Search for the cell housing the specified text and yield its [X, Y] center coordinate. 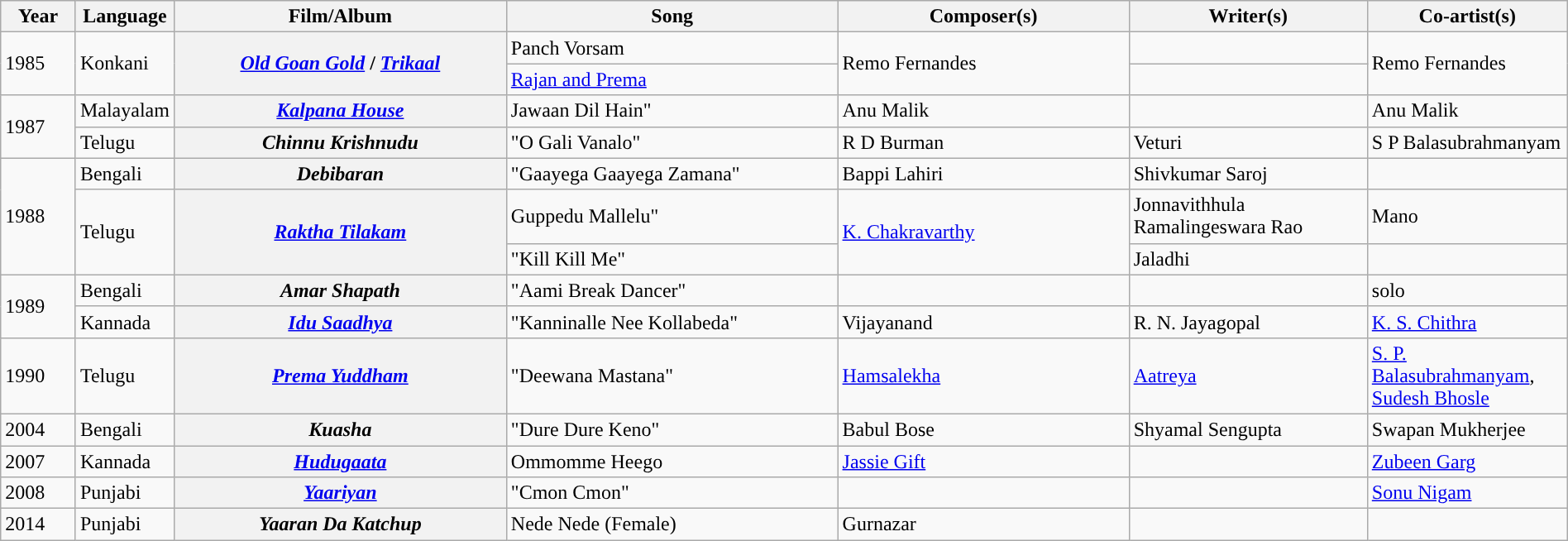
Hamsalekha [983, 376]
Swapan Mukherjee [1467, 429]
"O Gali Vanalo" [672, 142]
Gurnazar [983, 524]
Shyamal Sengupta [1248, 429]
S. P. Balasubrahmanyam, Sudesh Bhosle [1467, 376]
"Deewana Mastana" [672, 376]
Jonnavithhula Ramalingeswara Rao [1248, 217]
Konkani [124, 64]
Raktha Tilakam [340, 232]
Writer(s) [1248, 17]
Mano [1467, 217]
2007 [38, 461]
Zubeen Garg [1467, 461]
Babul Bose [983, 429]
Kuasha [340, 429]
"Gaayega Gaayega Zamana" [672, 174]
Hudugaata [340, 461]
Kalpana House [340, 111]
Language [124, 17]
2008 [38, 493]
Co-artist(s) [1467, 17]
Malayalam [124, 111]
Debibaran [340, 174]
Composer(s) [983, 17]
Chinnu Krishnudu [340, 142]
Idu Saadhya [340, 322]
Jassie Gift [983, 461]
Aatreya [1248, 376]
Panch Vorsam [672, 48]
"Aami Break Dancer" [672, 290]
Vijayanand [983, 322]
Year [38, 17]
Amar Shapath [340, 290]
solo [1467, 290]
"Kanninalle Nee Kollabeda" [672, 322]
Song [672, 17]
Jawaan Dil Hain" [672, 111]
Shivkumar Saroj [1248, 174]
1985 [38, 64]
1989 [38, 306]
K. Chakravarthy [983, 232]
Jaladhi [1248, 259]
R. N. Jayagopal [1248, 322]
K. S. Chithra [1467, 322]
Bappi Lahiri [983, 174]
Film/Album [340, 17]
2014 [38, 524]
S P Balasubrahmanyam [1467, 142]
1987 [38, 127]
Yaaran Da Katchup [340, 524]
Sonu Nigam [1467, 493]
Yaariyan [340, 493]
1990 [38, 376]
Guppedu Mallelu" [672, 217]
Nede Nede (Female) [672, 524]
2004 [38, 429]
R D Burman [983, 142]
"Kill Kill Me" [672, 259]
Prema Yuddham [340, 376]
"Cmon Cmon" [672, 493]
"Dure Dure Keno" [672, 429]
1988 [38, 217]
Ommomme Heego [672, 461]
Old Goan Gold / Trikaal [340, 64]
Rajan and Prema [672, 79]
Veturi [1248, 142]
